For the text-containing cell, return its midpoint in [X, Y] coordinate format. 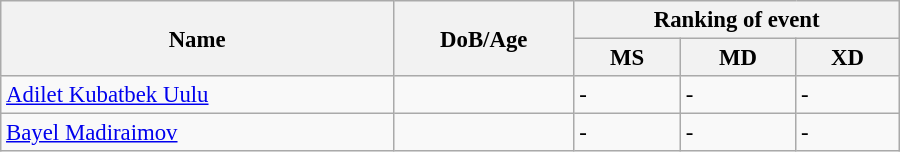
Ranking of event [736, 20]
MS [627, 58]
Name [198, 38]
XD [848, 58]
DoB/Age [484, 38]
Bayel Madiraimov [198, 133]
MD [738, 58]
Adilet Kubatbek Uulu [198, 95]
